From the cell containing the given text, extract its center point as [x, y] coordinate. 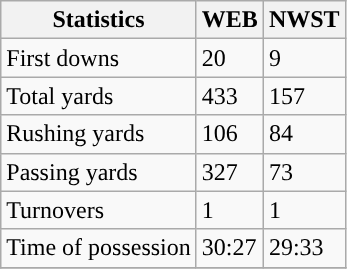
106 [230, 134]
WEB [230, 20]
29:33 [304, 248]
Turnovers [99, 210]
Passing yards [99, 172]
9 [304, 58]
433 [230, 96]
157 [304, 96]
Rushing yards [99, 134]
NWST [304, 20]
84 [304, 134]
First downs [99, 58]
327 [230, 172]
Total yards [99, 96]
20 [230, 58]
Time of possession [99, 248]
Statistics [99, 20]
73 [304, 172]
30:27 [230, 248]
